Search for the cell housing the specified text and yield its (x, y) center coordinate. 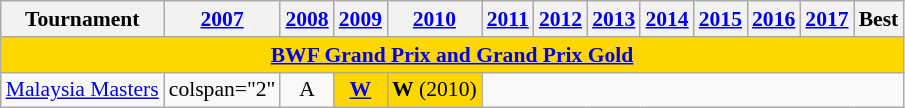
2014 (666, 19)
A (306, 90)
Best (879, 19)
2015 (720, 19)
2011 (508, 19)
2010 (434, 19)
Tournament (82, 19)
BWF Grand Prix and Grand Prix Gold (452, 55)
2016 (774, 19)
W (2010) (434, 90)
2017 (826, 19)
2012 (560, 19)
colspan="2" (222, 90)
W (360, 90)
2007 (222, 19)
2008 (306, 19)
2009 (360, 19)
2013 (614, 19)
Malaysia Masters (82, 90)
